Search for the cell housing the specified text and yield its [x, y] center coordinate. 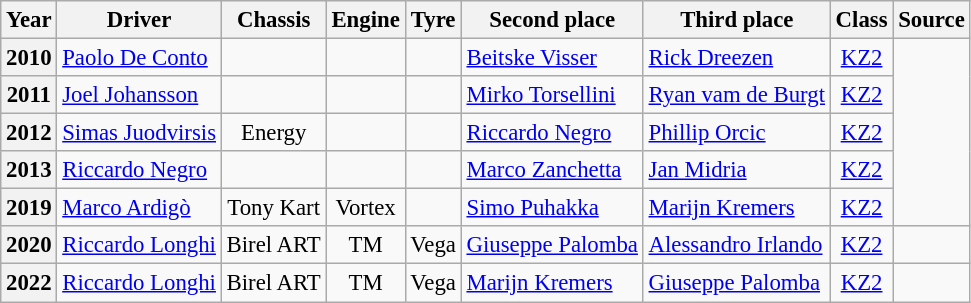
Marco Ardigò [139, 208]
2012 [29, 133]
Tony Kart [274, 208]
2022 [29, 283]
Year [29, 20]
2020 [29, 245]
Alessandro Irlando [736, 245]
Paolo De Conto [139, 58]
Ryan vam de Burgt [736, 95]
Mirko Torsellini [552, 95]
Third place [736, 20]
2019 [29, 208]
2010 [29, 58]
Simo Puhakka [552, 208]
2013 [29, 170]
Chassis [274, 20]
Simas Juodvirsis [139, 133]
Phillip Orcic [736, 133]
Energy [274, 133]
Rick Dreezen [736, 58]
Joel Johansson [139, 95]
Vortex [366, 208]
Engine [366, 20]
Beitske Visser [552, 58]
2011 [29, 95]
Marco Zanchetta [552, 170]
Tyre [433, 20]
Source [932, 20]
Driver [139, 20]
Jan Midria [736, 170]
Class [862, 20]
Second place [552, 20]
